Extract the (X, Y) coordinate from the center of the cell holding the provided text.  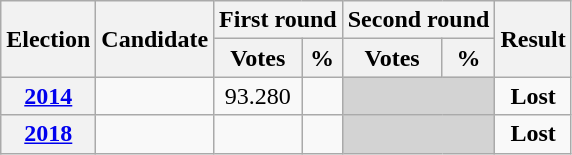
2018 (48, 134)
93.280 (258, 96)
2014 (48, 96)
Second round (418, 20)
Candidate (155, 39)
Result (533, 39)
Election (48, 39)
First round (278, 20)
